Capture the cell that displays the provided text and extract its (X, Y) central coordinate. 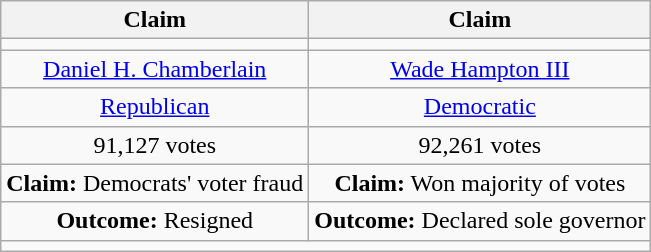
Wade Hampton III (480, 69)
Republican (155, 107)
Claim: Democrats' voter fraud (155, 183)
92,261 votes (480, 145)
Outcome: Resigned (155, 221)
Democratic (480, 107)
91,127 votes (155, 145)
Outcome: Declared sole governor (480, 221)
Daniel H. Chamberlain (155, 69)
Claim: Won majority of votes (480, 183)
